Capture the cell that displays the provided text and extract its (x, y) central coordinate. 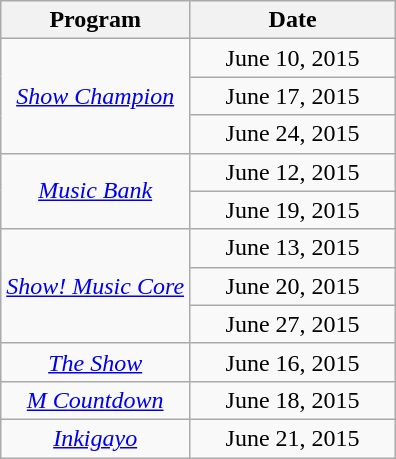
Show Champion (96, 96)
June 27, 2015 (293, 324)
June 16, 2015 (293, 362)
June 12, 2015 (293, 172)
June 21, 2015 (293, 438)
The Show (96, 362)
M Countdown (96, 400)
June 18, 2015 (293, 400)
June 24, 2015 (293, 134)
June 19, 2015 (293, 210)
Program (96, 20)
Show! Music Core (96, 286)
Music Bank (96, 191)
June 10, 2015 (293, 58)
June 20, 2015 (293, 286)
Date (293, 20)
June 17, 2015 (293, 96)
June 13, 2015 (293, 248)
Inkigayo (96, 438)
